Find where the given text appears and provide that cell's center as (x, y) coordinate. 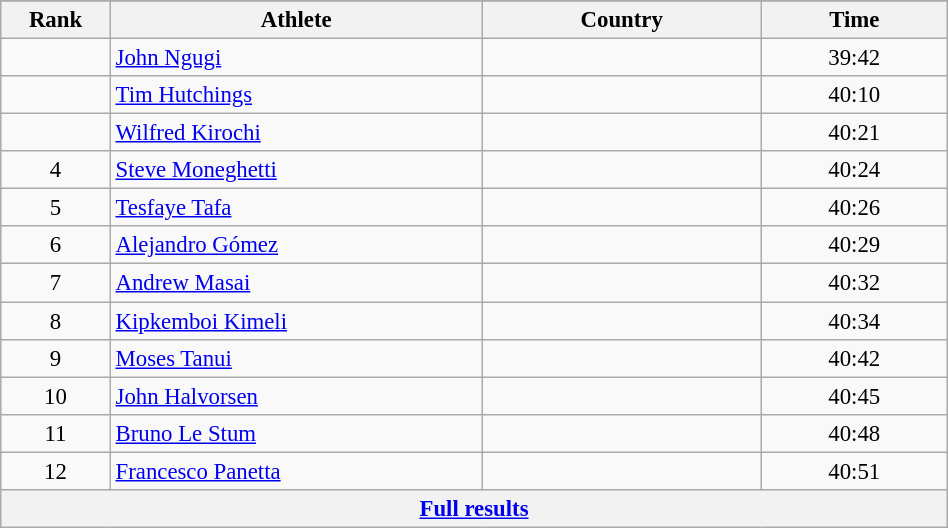
Wilfred Kirochi (296, 133)
Time (854, 20)
5 (56, 208)
40:26 (854, 208)
John Halvorsen (296, 396)
40:29 (854, 245)
40:32 (854, 283)
40:34 (854, 321)
40:51 (854, 471)
Tesfaye Tafa (296, 208)
11 (56, 433)
9 (56, 358)
Steve Moneghetti (296, 170)
40:45 (854, 396)
7 (56, 283)
Francesco Panetta (296, 471)
Rank (56, 20)
12 (56, 471)
Kipkemboi Kimeli (296, 321)
John Ngugi (296, 58)
40:21 (854, 133)
10 (56, 396)
4 (56, 170)
Country (622, 20)
Athlete (296, 20)
40:10 (854, 95)
39:42 (854, 58)
Bruno Le Stum (296, 433)
Full results (474, 509)
Andrew Masai (296, 283)
Tim Hutchings (296, 95)
8 (56, 321)
Moses Tanui (296, 358)
Alejandro Gómez (296, 245)
40:42 (854, 358)
40:48 (854, 433)
40:24 (854, 170)
6 (56, 245)
